Find where the given text appears and provide that cell's center as (X, Y) coordinate. 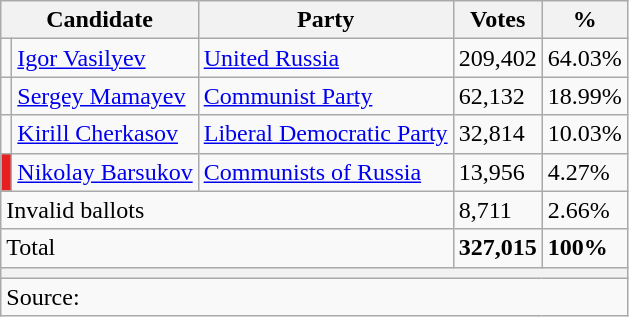
Party (326, 20)
Source: (314, 297)
10.03% (584, 134)
209,402 (498, 58)
Liberal Democratic Party (326, 134)
100% (584, 248)
Nikolay Barsukov (105, 172)
Communist Party (326, 96)
Candidate (100, 20)
Kirill Cherkasov (105, 134)
62,132 (498, 96)
2.66% (584, 210)
Total (227, 248)
64.03% (584, 58)
32,814 (498, 134)
327,015 (498, 248)
% (584, 20)
Sergey Mamayev (105, 96)
18.99% (584, 96)
Igor Vasilyev (105, 58)
Communists of Russia (326, 172)
13,956 (498, 172)
Votes (498, 20)
4.27% (584, 172)
Invalid ballots (227, 210)
8,711 (498, 210)
United Russia (326, 58)
